Return the [x, y] coordinate for the center point of the cell that contains the specified text.  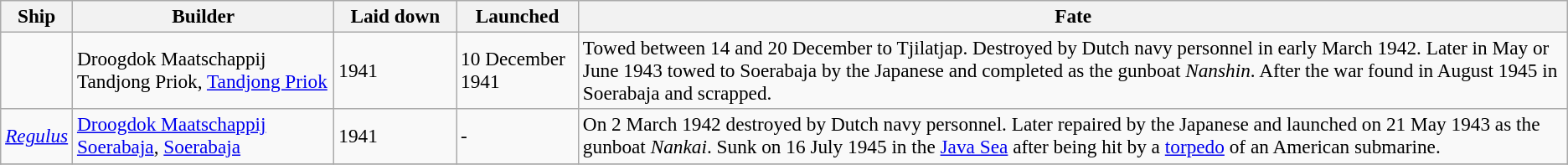
Droogdok Maatschappij Soerabaja, Soerabaja [204, 136]
Ship [37, 16]
- [518, 136]
10 December 1941 [518, 70]
Fate [1073, 16]
Laid down [395, 16]
Launched [518, 16]
Droogdok Maatschappij Tandjong Priok, Tandjong Priok [204, 70]
Regulus [37, 136]
Builder [204, 16]
